Find where the given text appears and provide that cell's center as [x, y] coordinate. 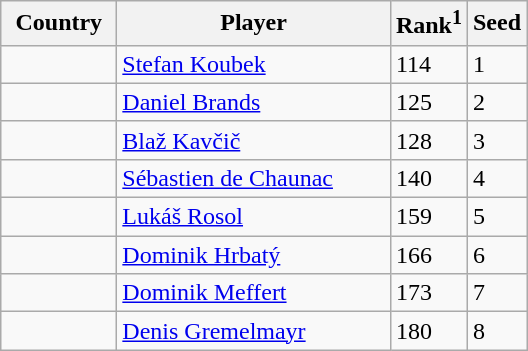
5 [496, 217]
Denis Gremelmayr [254, 331]
180 [428, 331]
3 [496, 140]
Dominik Hrbatý [254, 255]
Player [254, 24]
159 [428, 217]
Blaž Kavčič [254, 140]
140 [428, 178]
114 [428, 64]
Lukáš Rosol [254, 217]
Stefan Koubek [254, 64]
2 [496, 102]
8 [496, 331]
Dominik Meffert [254, 293]
6 [496, 255]
Country [59, 24]
125 [428, 102]
128 [428, 140]
Rank1 [428, 24]
Daniel Brands [254, 102]
1 [496, 64]
166 [428, 255]
173 [428, 293]
7 [496, 293]
4 [496, 178]
Seed [496, 24]
Sébastien de Chaunac [254, 178]
